Scan for the cell matching the given text and deliver its [X, Y] coordinate at center. 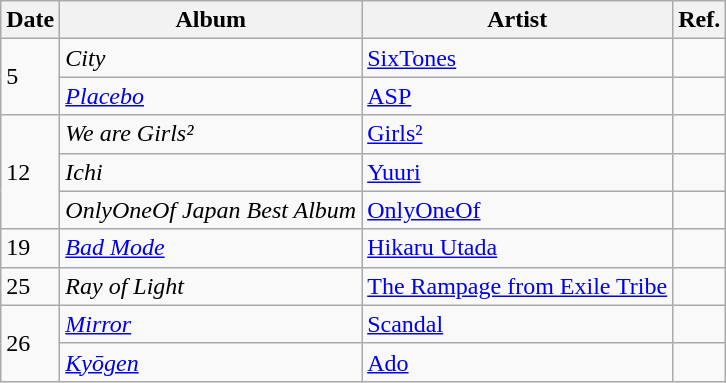
5 [30, 77]
OnlyOneOf [518, 210]
OnlyOneOf Japan Best Album [211, 210]
We are Girls² [211, 134]
Ado [518, 362]
Artist [518, 20]
Mirror [211, 324]
Ichi [211, 172]
Kyōgen [211, 362]
Ref. [700, 20]
12 [30, 172]
Scandal [518, 324]
Yuuri [518, 172]
SixTones [518, 58]
The Rampage from Exile Tribe [518, 286]
19 [30, 248]
Girls² [518, 134]
Album [211, 20]
City [211, 58]
Hikaru Utada [518, 248]
Date [30, 20]
Ray of Light [211, 286]
ASP [518, 96]
25 [30, 286]
Bad Mode [211, 248]
26 [30, 343]
Placebo [211, 96]
